Output the (x, y) coordinate of the center of the cell containing the given text.  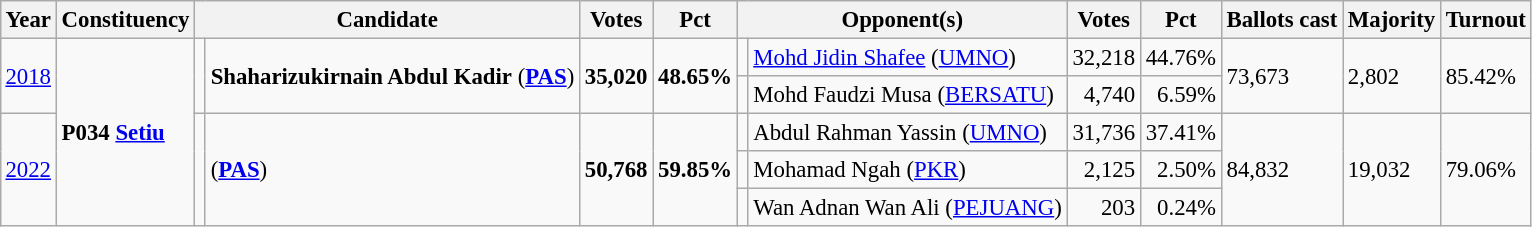
Abdul Rahman Yassin (UMNO) (908, 133)
4,740 (1104, 95)
37.41% (1180, 133)
73,673 (1282, 76)
Wan Adnan Wan Ali (PEJUANG) (908, 208)
32,218 (1104, 57)
Opponent(s) (902, 20)
2022 (28, 170)
Year (28, 20)
44.76% (1180, 57)
Mohd Faudzi Musa (BERSATU) (908, 95)
203 (1104, 208)
Turnout (1486, 20)
2,125 (1104, 170)
2,802 (1392, 76)
Majority (1392, 20)
79.06% (1486, 170)
Mohd Jidin Shafee (UMNO) (908, 57)
Constituency (125, 20)
6.59% (1180, 95)
P034 Setiu (125, 132)
Mohamad Ngah (PKR) (908, 170)
84,832 (1282, 170)
0.24% (1180, 208)
Candidate (388, 20)
35,020 (616, 76)
31,736 (1104, 133)
2018 (28, 76)
59.85% (696, 170)
2.50% (1180, 170)
50,768 (616, 170)
Shaharizukirnain Abdul Kadir (PAS) (392, 76)
48.65% (696, 76)
(PAS) (392, 170)
85.42% (1486, 76)
19,032 (1392, 170)
Ballots cast (1282, 20)
